Provide the [X, Y] coordinate of the cell's center where the given text is located.  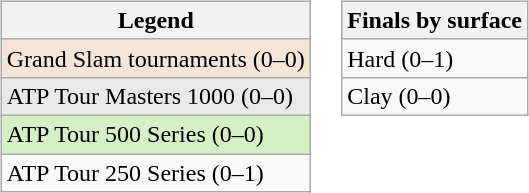
Hard (0–1) [435, 58]
Finals by surface [435, 20]
Legend [156, 20]
ATP Tour 250 Series (0–1) [156, 173]
ATP Tour Masters 1000 (0–0) [156, 96]
ATP Tour 500 Series (0–0) [156, 134]
Clay (0–0) [435, 96]
Grand Slam tournaments (0–0) [156, 58]
